Find where the given text appears and provide that cell's center as (X, Y) coordinate. 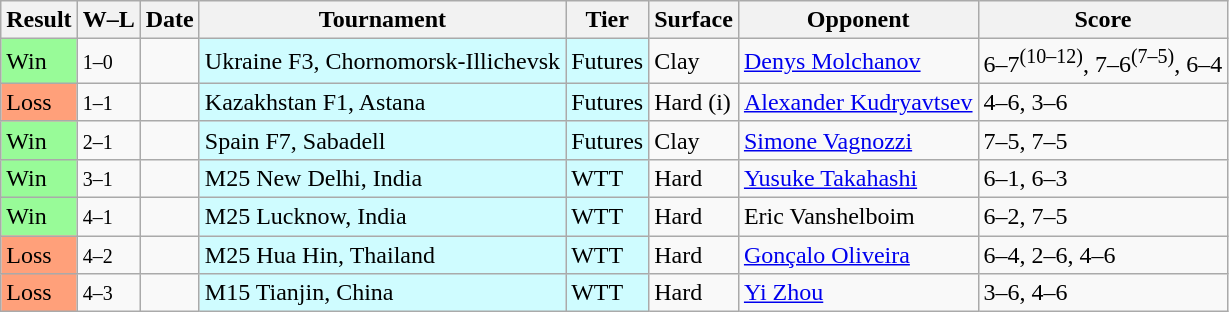
W–L (108, 20)
Tournament (382, 20)
2–1 (108, 140)
7–5, 7–5 (1103, 140)
6–2, 7–5 (1103, 217)
1–0 (108, 62)
Kazakhstan F1, Astana (382, 102)
Gonçalo Oliveira (858, 255)
3–6, 4–6 (1103, 293)
Eric Vanshelboim (858, 217)
M25 Hua Hin, Thailand (382, 255)
Denys Molchanov (858, 62)
Ukraine F3, Chornomorsk-Illichevsk (382, 62)
Score (1103, 20)
Surface (694, 20)
Hard (i) (694, 102)
Tier (608, 20)
6–7(10–12), 7–6(7–5), 6–4 (1103, 62)
Simone Vagnozzi (858, 140)
M15 Tianjin, China (382, 293)
4–3 (108, 293)
1–1 (108, 102)
M25 New Delhi, India (382, 178)
6–1, 6–3 (1103, 178)
3–1 (108, 178)
Result (39, 20)
M25 Lucknow, India (382, 217)
4–6, 3–6 (1103, 102)
Yi Zhou (858, 293)
6–4, 2–6, 4–6 (1103, 255)
Yusuke Takahashi (858, 178)
Spain F7, Sabadell (382, 140)
4–1 (108, 217)
Opponent (858, 20)
Date (170, 20)
4–2 (108, 255)
Alexander Kudryavtsev (858, 102)
